Pinpoint the cell where the given text exists, returning its [X, Y] midpoint coordinate. 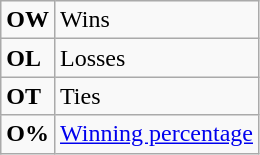
OT [28, 96]
Wins [156, 20]
Losses [156, 58]
Ties [156, 96]
OW [28, 20]
Winning percentage [156, 134]
O% [28, 134]
OL [28, 58]
